Identify which cell holds the provided text, then report its [X, Y] central coordinate. 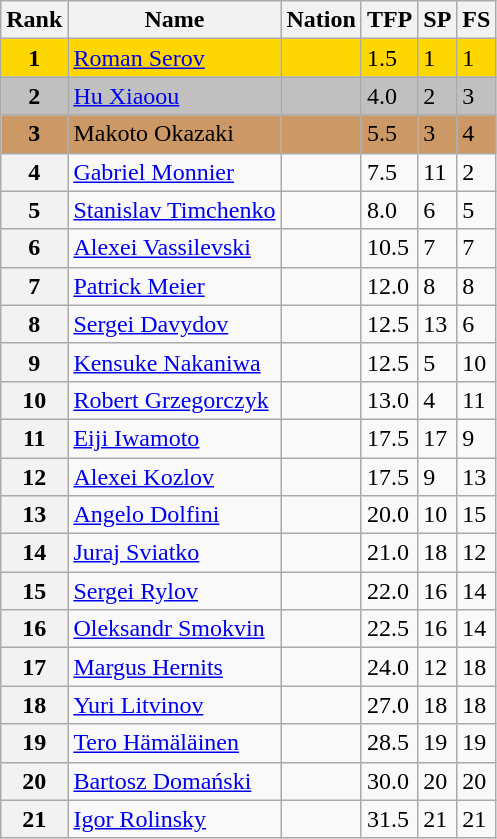
21.0 [389, 553]
28.5 [389, 743]
Kensuke Nakaniwa [174, 362]
SP [438, 20]
24.0 [389, 667]
Stanislav Timchenko [174, 210]
20.0 [389, 515]
Name [174, 20]
Rank [34, 20]
22.5 [389, 629]
31.5 [389, 819]
Oleksandr Smokvin [174, 629]
7.5 [389, 172]
Juraj Sviatko [174, 553]
4.0 [389, 96]
Makoto Okazaki [174, 134]
Alexei Vassilevski [174, 248]
Tero Hämäläinen [174, 743]
27.0 [389, 705]
22.0 [389, 591]
Roman Serov [174, 58]
Sergei Davydov [174, 324]
Patrick Meier [174, 286]
Eiji Iwamoto [174, 438]
Angelo Dolfini [174, 515]
Margus Hernits [174, 667]
8.0 [389, 210]
Sergei Rylov [174, 591]
12.0 [389, 286]
10.5 [389, 248]
Alexei Kozlov [174, 477]
Hu Xiaoou [174, 96]
TFP [389, 20]
FS [476, 20]
Bartosz Domański [174, 781]
Igor Rolinsky [174, 819]
13.0 [389, 400]
Gabriel Monnier [174, 172]
Yuri Litvinov [174, 705]
5.5 [389, 134]
Nation [321, 20]
30.0 [389, 781]
Robert Grzegorczyk [174, 400]
1.5 [389, 58]
